Capture the cell that displays the provided text and extract its (x, y) central coordinate. 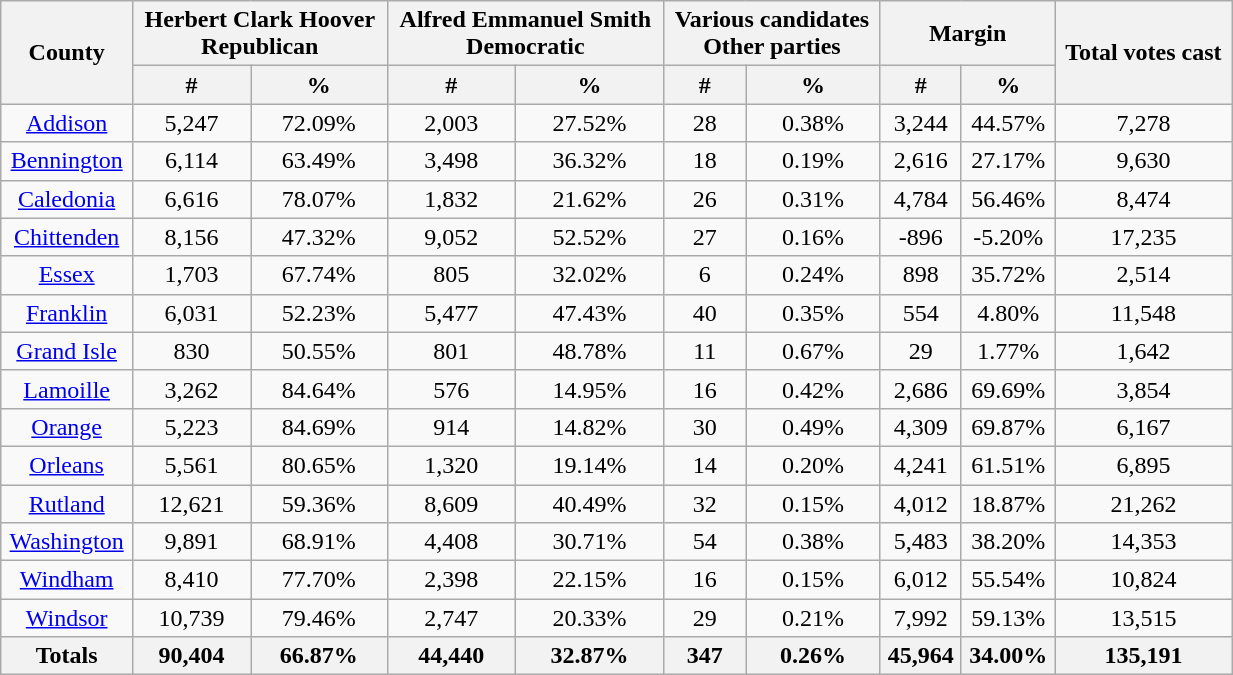
4,784 (920, 199)
Addison (67, 123)
Alfred Emmanuel SmithDemocratic (526, 34)
4,408 (451, 542)
11 (705, 351)
0.35% (813, 313)
9,630 (1144, 161)
7,278 (1144, 123)
11,548 (1144, 313)
69.87% (1008, 427)
4,241 (920, 465)
14 (705, 465)
0.49% (813, 427)
2,747 (451, 618)
6,114 (192, 161)
47.32% (319, 237)
1,703 (192, 275)
1,832 (451, 199)
48.78% (589, 351)
22.15% (589, 580)
5,247 (192, 123)
805 (451, 275)
63.49% (319, 161)
44.57% (1008, 123)
8,609 (451, 503)
6,031 (192, 313)
50.55% (319, 351)
32.02% (589, 275)
576 (451, 389)
72.09% (319, 123)
54 (705, 542)
Herbert Clark HooverRepublican (260, 34)
5,477 (451, 313)
Grand Isle (67, 351)
6,895 (1144, 465)
2,686 (920, 389)
2,616 (920, 161)
10,739 (192, 618)
830 (192, 351)
18.87% (1008, 503)
28 (705, 123)
14,353 (1144, 542)
Orleans (67, 465)
1,320 (451, 465)
14.95% (589, 389)
44,440 (451, 656)
78.07% (319, 199)
-896 (920, 237)
898 (920, 275)
801 (451, 351)
5,561 (192, 465)
8,156 (192, 237)
69.69% (1008, 389)
8,410 (192, 580)
3,262 (192, 389)
26 (705, 199)
80.65% (319, 465)
3,854 (1144, 389)
Windham (67, 580)
Various candidatesOther parties (772, 34)
Franklin (67, 313)
4.80% (1008, 313)
9,891 (192, 542)
66.87% (319, 656)
10,824 (1144, 580)
79.46% (319, 618)
84.64% (319, 389)
30.71% (589, 542)
Lamoille (67, 389)
5,223 (192, 427)
55.54% (1008, 580)
9,052 (451, 237)
36.32% (589, 161)
77.70% (319, 580)
135,191 (1144, 656)
90,404 (192, 656)
40.49% (589, 503)
Chittenden (67, 237)
27.17% (1008, 161)
67.74% (319, 275)
4,012 (920, 503)
3,498 (451, 161)
68.91% (319, 542)
Windsor (67, 618)
914 (451, 427)
0.26% (813, 656)
3,244 (920, 123)
17,235 (1144, 237)
6,167 (1144, 427)
Essex (67, 275)
59.13% (1008, 618)
Bennington (67, 161)
61.51% (1008, 465)
Washington (67, 542)
2,514 (1144, 275)
38.20% (1008, 542)
32.87% (589, 656)
6,012 (920, 580)
30 (705, 427)
0.24% (813, 275)
0.16% (813, 237)
1,642 (1144, 351)
19.14% (589, 465)
12,621 (192, 503)
-5.20% (1008, 237)
52.52% (589, 237)
47.43% (589, 313)
21,262 (1144, 503)
Totals (67, 656)
347 (705, 656)
6,616 (192, 199)
Margin (968, 34)
5,483 (920, 542)
20.33% (589, 618)
County (67, 52)
52.23% (319, 313)
2,003 (451, 123)
Rutland (67, 503)
8,474 (1144, 199)
27 (705, 237)
0.42% (813, 389)
84.69% (319, 427)
13,515 (1144, 618)
4,309 (920, 427)
56.46% (1008, 199)
35.72% (1008, 275)
14.82% (589, 427)
Total votes cast (1144, 52)
27.52% (589, 123)
0.19% (813, 161)
Orange (67, 427)
21.62% (589, 199)
32 (705, 503)
34.00% (1008, 656)
45,964 (920, 656)
0.31% (813, 199)
554 (920, 313)
18 (705, 161)
0.67% (813, 351)
0.20% (813, 465)
2,398 (451, 580)
Caledonia (67, 199)
6 (705, 275)
0.21% (813, 618)
1.77% (1008, 351)
59.36% (319, 503)
7,992 (920, 618)
40 (705, 313)
